Locate the cell with the specified text and output its (X, Y) center coordinate. 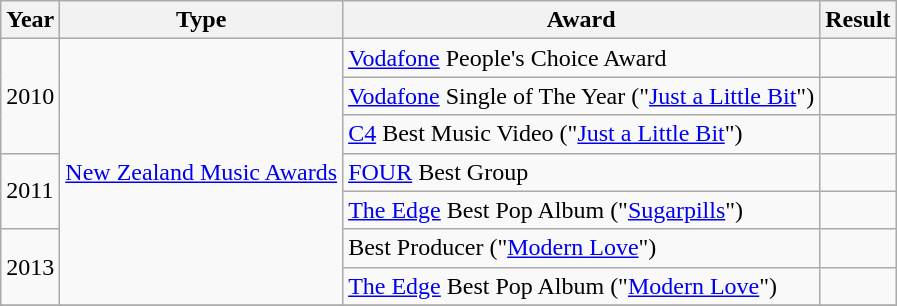
Result (858, 20)
Type (202, 20)
Best Producer ("Modern Love") (582, 248)
C4 Best Music Video ("Just a Little Bit") (582, 134)
New Zealand Music Awards (202, 172)
The Edge Best Pop Album ("Modern Love") (582, 286)
Award (582, 20)
FOUR Best Group (582, 172)
Year (30, 20)
2010 (30, 96)
Vodafone Single of The Year ("Just a Little Bit") (582, 96)
2013 (30, 267)
Vodafone People's Choice Award (582, 58)
The Edge Best Pop Album ("Sugarpills") (582, 210)
2011 (30, 191)
